Extract the (X, Y) coordinate from the center of the cell holding the provided text.  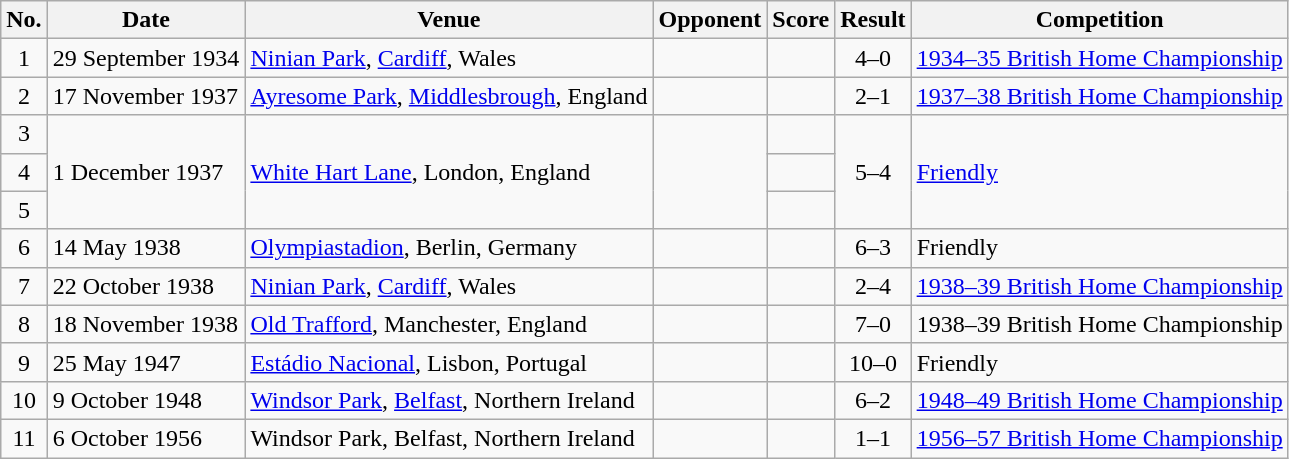
9 (24, 362)
Ayresome Park, Middlesbrough, England (449, 96)
8 (24, 324)
10–0 (873, 362)
White Hart Lane, London, England (449, 172)
6–3 (873, 248)
7–0 (873, 324)
9 October 1948 (146, 400)
Olympiastadion, Berlin, Germany (449, 248)
17 November 1937 (146, 96)
11 (24, 438)
1–1 (873, 438)
6–2 (873, 400)
25 May 1947 (146, 362)
Competition (1100, 20)
14 May 1938 (146, 248)
1937–38 British Home Championship (1100, 96)
6 October 1956 (146, 438)
Date (146, 20)
Venue (449, 20)
Score (801, 20)
18 November 1938 (146, 324)
1956–57 British Home Championship (1100, 438)
5 (24, 210)
2–1 (873, 96)
6 (24, 248)
3 (24, 134)
1934–35 British Home Championship (1100, 58)
29 September 1934 (146, 58)
5–4 (873, 172)
2–4 (873, 286)
4–0 (873, 58)
4 (24, 172)
2 (24, 96)
1948–49 British Home Championship (1100, 400)
1 December 1937 (146, 172)
Opponent (710, 20)
Old Trafford, Manchester, England (449, 324)
22 October 1938 (146, 286)
7 (24, 286)
10 (24, 400)
No. (24, 20)
1 (24, 58)
Estádio Nacional, Lisbon, Portugal (449, 362)
Result (873, 20)
